Locate the cell with the specified text and output its [X, Y] center coordinate. 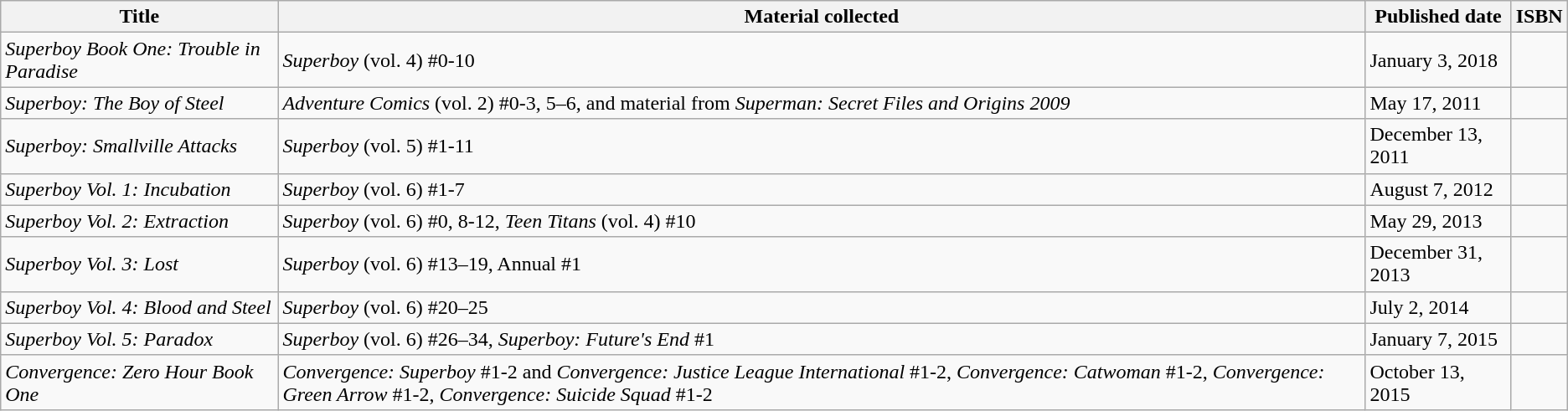
Superboy: The Boy of Steel [139, 103]
Superboy Vol. 5: Paradox [139, 339]
August 7, 2012 [1438, 189]
October 13, 2015 [1438, 382]
Published date [1438, 17]
Superboy Vol. 2: Extraction [139, 221]
January 3, 2018 [1438, 60]
May 17, 2011 [1438, 103]
Convergence: Zero Hour Book One [139, 382]
Superboy Vol. 3: Lost [139, 265]
Superboy Book One: Trouble in Paradise [139, 60]
May 29, 2013 [1438, 221]
Superboy Vol. 4: Blood and Steel [139, 307]
Superboy (vol. 4) #0-10 [822, 60]
Superboy (vol. 6) #26–34, Superboy: Future's End #1 [822, 339]
Superboy (vol. 6) #20–25 [822, 307]
Superboy (vol. 6) #0, 8-12, Teen Titans (vol. 4) #10 [822, 221]
January 7, 2015 [1438, 339]
December 31, 2013 [1438, 265]
Superboy (vol. 6) #1-7 [822, 189]
Adventure Comics (vol. 2) #0-3, 5–6, and material from Superman: Secret Files and Origins 2009 [822, 103]
July 2, 2014 [1438, 307]
ISBN [1540, 17]
Material collected [822, 17]
December 13, 2011 [1438, 146]
Superboy: Smallville Attacks [139, 146]
Superboy (vol. 5) #1-11 [822, 146]
Superboy (vol. 6) #13–19, Annual #1 [822, 265]
Superboy Vol. 1: Incubation [139, 189]
Title [139, 17]
